Provide the [X, Y] coordinate of the cell's center where the given text is located.  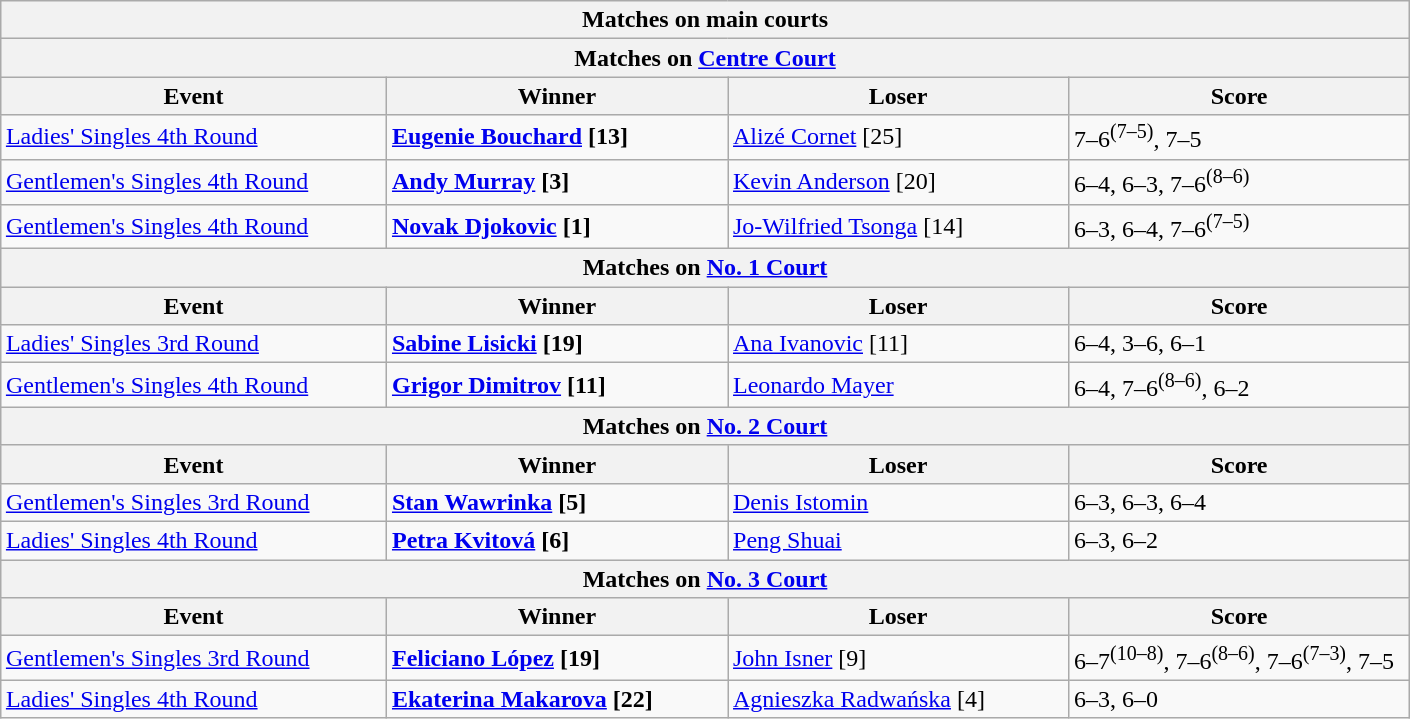
Matches on No. 3 Court [704, 579]
John Isner [9] [898, 658]
6–4, 3–6, 6–1 [1240, 344]
Stan Wawrinka [5] [556, 502]
Grigor Dimitrov [11] [556, 386]
6–3, 6–4, 7–6(7–5) [1240, 226]
Petra Kvitová [6] [556, 541]
Alizé Cornet [25] [898, 138]
Peng Shuai [898, 541]
Denis Istomin [898, 502]
Ana Ivanovic [11] [898, 344]
6–3, 6–0 [1240, 699]
6–3, 6–3, 6–4 [1240, 502]
Ladies' Singles 3rd Round [193, 344]
Kevin Anderson [20] [898, 182]
6–4, 6–3, 7–6(8–6) [1240, 182]
7–6(7–5), 7–5 [1240, 138]
Matches on Centre Court [704, 58]
Andy Murray [3] [556, 182]
Matches on No. 1 Court [704, 268]
Feliciano López [19] [556, 658]
6–7(10–8), 7–6(8–6), 7–6(7–3), 7–5 [1240, 658]
Eugenie Bouchard [13] [556, 138]
Matches on main courts [704, 20]
Agnieszka Radwańska [4] [898, 699]
Jo-Wilfried Tsonga [14] [898, 226]
6–3, 6–2 [1240, 541]
Matches on No. 2 Court [704, 426]
Leonardo Mayer [898, 386]
6–4, 7–6(8–6), 6–2 [1240, 386]
Novak Djokovic [1] [556, 226]
Sabine Lisicki [19] [556, 344]
Ekaterina Makarova [22] [556, 699]
